For the text-containing cell, return its midpoint in [X, Y] coordinate format. 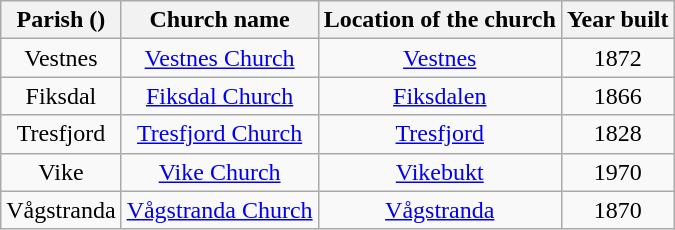
Tresfjord Church [220, 134]
Vike Church [220, 172]
Church name [220, 20]
Fiksdal [61, 96]
Vikebukt [440, 172]
Parish () [61, 20]
1970 [618, 172]
Fiksdal Church [220, 96]
Vågstranda Church [220, 210]
Location of the church [440, 20]
Vestnes Church [220, 58]
Fiksdalen [440, 96]
1870 [618, 210]
1828 [618, 134]
Year built [618, 20]
Vike [61, 172]
1866 [618, 96]
1872 [618, 58]
